For the text-containing cell, return its midpoint in [x, y] coordinate format. 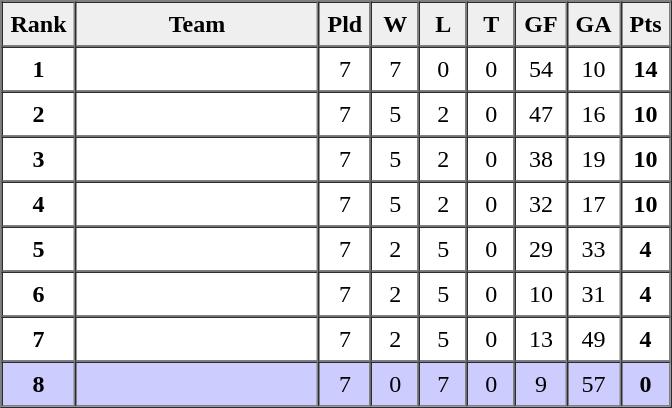
Rank [39, 24]
19 [594, 158]
8 [39, 384]
47 [540, 114]
54 [540, 68]
Pld [346, 24]
GF [540, 24]
29 [540, 248]
38 [540, 158]
T [491, 24]
17 [594, 204]
GA [594, 24]
W [395, 24]
Pts [646, 24]
31 [594, 294]
6 [39, 294]
Team [198, 24]
9 [540, 384]
13 [540, 338]
33 [594, 248]
14 [646, 68]
57 [594, 384]
49 [594, 338]
L [443, 24]
1 [39, 68]
32 [540, 204]
16 [594, 114]
3 [39, 158]
